Extract the (x, y) coordinate from the center of the cell holding the provided text.  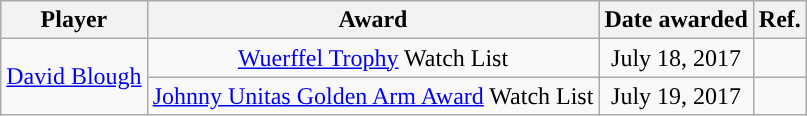
Award (373, 20)
Johnny Unitas Golden Arm Award Watch List (373, 96)
July 18, 2017 (676, 58)
July 19, 2017 (676, 96)
Date awarded (676, 20)
Wuerffel Trophy Watch List (373, 58)
David Blough (74, 77)
Ref. (780, 20)
Player (74, 20)
